Determine the (X, Y) coordinate at the center of the cell enclosing the given text.  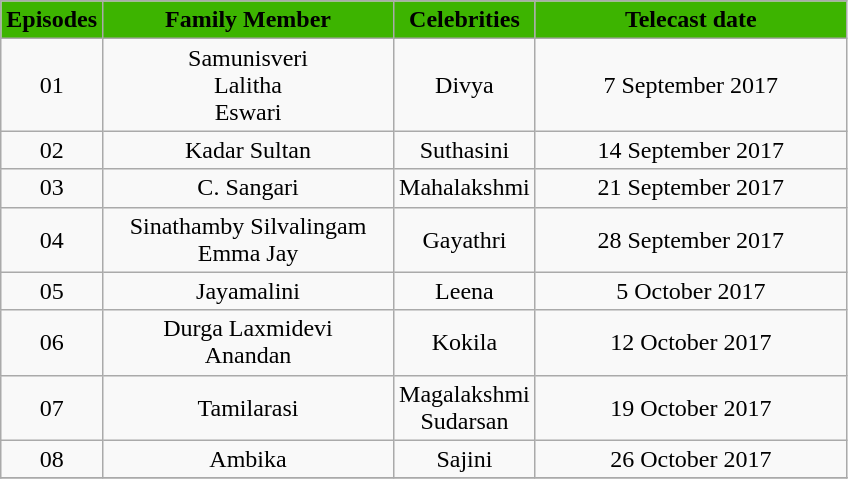
Jayamalini (248, 291)
02 (52, 150)
Episodes (52, 20)
Kokila (465, 342)
Durga Laxmidevi Anandan (248, 342)
21 September 2017 (690, 188)
28 September 2017 (690, 240)
14 September 2017 (690, 150)
03 (52, 188)
05 (52, 291)
Magalakshmi Sudarsan (465, 408)
C. Sangari (248, 188)
26 October 2017 (690, 459)
04 (52, 240)
Kadar Sultan (248, 150)
Samunisveri Lalitha Eswari (248, 85)
Ambika (248, 459)
08 (52, 459)
01 (52, 85)
Celebrities (465, 20)
5 October 2017 (690, 291)
Suthasini (465, 150)
Telecast date (690, 20)
Sajini (465, 459)
07 (52, 408)
Mahalakshmi (465, 188)
Gayathri (465, 240)
7 September 2017 (690, 85)
Divya (465, 85)
06 (52, 342)
12 October 2017 (690, 342)
Family Member (248, 20)
Sinathamby Silvalingam Emma Jay (248, 240)
Tamilarasi (248, 408)
Leena (465, 291)
19 October 2017 (690, 408)
